Locate the cell with the specified text and output its (x, y) center coordinate. 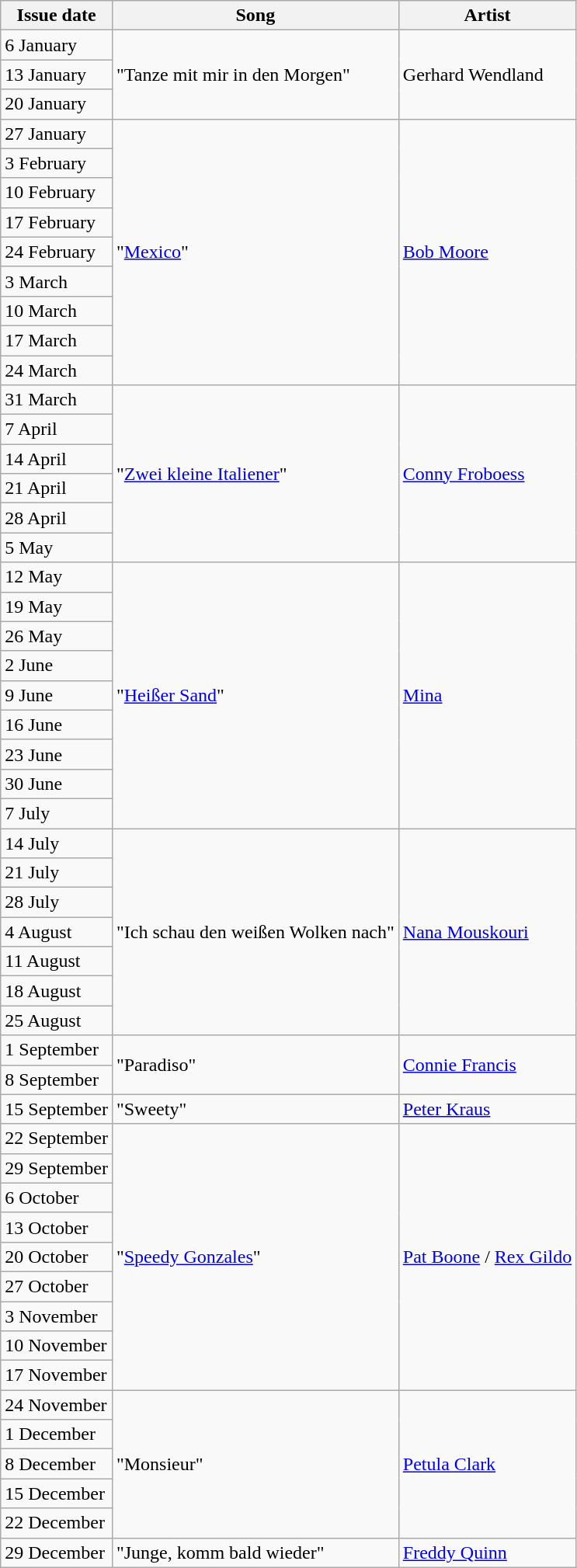
"Sweety" (255, 1109)
23 June (57, 754)
"Mexico" (255, 252)
Peter Kraus (487, 1109)
2 June (57, 666)
10 February (57, 193)
"Zwei kleine Italiener" (255, 474)
6 January (57, 45)
24 February (57, 252)
Connie Francis (487, 1065)
Conny Froboess (487, 474)
12 May (57, 577)
6 October (57, 1198)
28 April (57, 518)
21 April (57, 488)
8 September (57, 1080)
17 November (57, 1375)
Pat Boone / Rex Gildo (487, 1257)
14 July (57, 843)
27 January (57, 134)
10 November (57, 1346)
24 March (57, 370)
Petula Clark (487, 1464)
Freddy Quinn (487, 1552)
"Paradiso" (255, 1065)
3 March (57, 281)
15 December (57, 1493)
29 September (57, 1168)
5 May (57, 548)
22 September (57, 1139)
29 December (57, 1552)
Artist (487, 16)
3 November (57, 1316)
Nana Mouskouri (487, 931)
25 August (57, 1020)
1 December (57, 1434)
24 November (57, 1405)
Issue date (57, 16)
"Junge, komm bald wieder" (255, 1552)
Song (255, 16)
16 June (57, 725)
30 June (57, 784)
10 March (57, 311)
3 February (57, 163)
20 October (57, 1257)
18 August (57, 991)
"Speedy Gonzales" (255, 1257)
"Heißer Sand" (255, 696)
27 October (57, 1286)
28 July (57, 902)
"Ich schau den weißen Wolken nach" (255, 931)
4 August (57, 932)
"Tanze mit mir in den Morgen" (255, 75)
7 July (57, 813)
7 April (57, 429)
20 January (57, 104)
13 January (57, 75)
8 December (57, 1464)
31 March (57, 400)
26 May (57, 636)
Bob Moore (487, 252)
17 March (57, 340)
1 September (57, 1050)
Gerhard Wendland (487, 75)
19 May (57, 607)
17 February (57, 222)
22 December (57, 1523)
"Monsieur" (255, 1464)
11 August (57, 961)
15 September (57, 1109)
13 October (57, 1227)
14 April (57, 459)
21 July (57, 873)
9 June (57, 695)
Mina (487, 696)
